Capture the cell that displays the provided text and extract its (x, y) central coordinate. 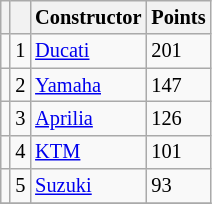
3 (20, 118)
147 (178, 85)
Points (178, 17)
Ducati (88, 51)
2 (20, 85)
101 (178, 152)
93 (178, 186)
KTM (88, 152)
Aprilia (88, 118)
Suzuki (88, 186)
Constructor (88, 17)
Yamaha (88, 85)
126 (178, 118)
5 (20, 186)
1 (20, 51)
4 (20, 152)
201 (178, 51)
